Provide the [X, Y] coordinate of the cell's center where the given text is located.  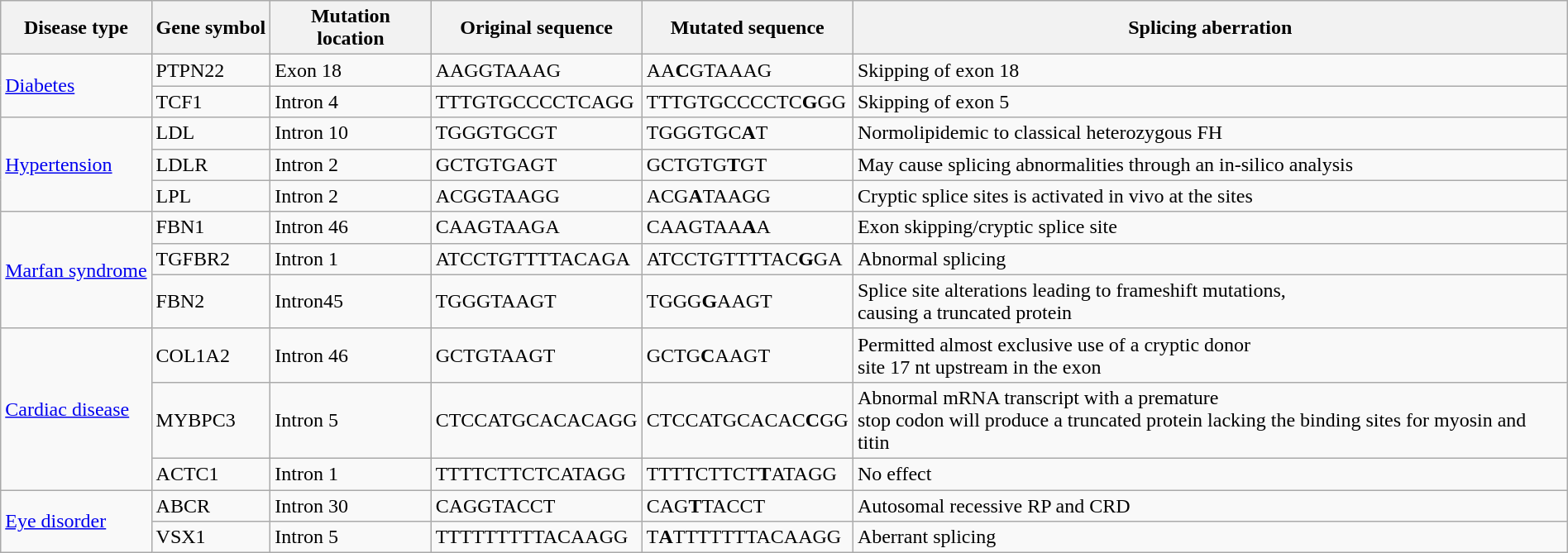
GCTGTGAGT [536, 164]
Mutation location [351, 28]
ATCCTGTTTTACAGA [536, 259]
ABCR [211, 505]
AAGGTAAAG [536, 70]
Disease type [76, 28]
May cause splicing abnormalities through an in-silico analysis [1210, 164]
Intron 10 [351, 133]
GCTGTGTGT [748, 164]
Exon 18 [351, 70]
ACGATAAGG [748, 196]
CAGGTACCT [536, 505]
ATCCTGTTTTACGGA [748, 259]
COL1A2 [211, 355]
Exon skipping/cryptic splice site [1210, 227]
Intron 30 [351, 505]
TTTTTTTTTACAAGG [536, 537]
GCTGCAAGT [748, 355]
VSX1 [211, 537]
Aberrant splicing [1210, 537]
TGGGTGCGT [536, 133]
TGGGTAAGT [536, 301]
Splicing aberration [1210, 28]
No effect [1210, 474]
ACGGTAAGG [536, 196]
Intron 4 [351, 102]
CAAGTAAAA [748, 227]
TATTTTTTTACAAGG [748, 537]
TTTTCTTCTCATAGG [536, 474]
Marfan syndrome [76, 269]
Hypertension [76, 164]
ACTC1 [211, 474]
TGGGTGCAT [748, 133]
CAAGTAAGA [536, 227]
Cardiac disease [76, 408]
TTTTCTTCTTATAGG [748, 474]
TTTGTGCCCCTCGGG [748, 102]
TTTGTGCCCCTCAGG [536, 102]
CAGTTACCT [748, 505]
Eye disorder [76, 521]
PTPN22 [211, 70]
MYBPC3 [211, 420]
TGFBR2 [211, 259]
Normolipidemic to classical heterozygous FH [1210, 133]
Autosomal recessive RP and CRD [1210, 505]
AACGTAAAG [748, 70]
TGGGGAAGT [748, 301]
CTCCATGCACACAGG [536, 420]
LDL [211, 133]
FBN1 [211, 227]
Skipping of exon 5 [1210, 102]
Skipping of exon 18 [1210, 70]
Gene symbol [211, 28]
Abnormal splicing [1210, 259]
Diabetes [76, 86]
Mutated sequence [748, 28]
TCF1 [211, 102]
Cryptic splice sites is activated in vivo at the sites [1210, 196]
LPL [211, 196]
CTCCATGCACACCGG [748, 420]
Abnormal mRNA transcript with a prematurestop codon will produce a truncated protein lacking the binding sites for myosin and titin [1210, 420]
Splice site alterations leading to frameshift mutations,causing a truncated protein [1210, 301]
Permitted almost exclusive use of a cryptic donorsite 17 nt upstream in the exon [1210, 355]
Intron45 [351, 301]
GCTGTAAGT [536, 355]
Original sequence [536, 28]
LDLR [211, 164]
FBN2 [211, 301]
